Extract the [X, Y] coordinate from the center of the cell holding the provided text.  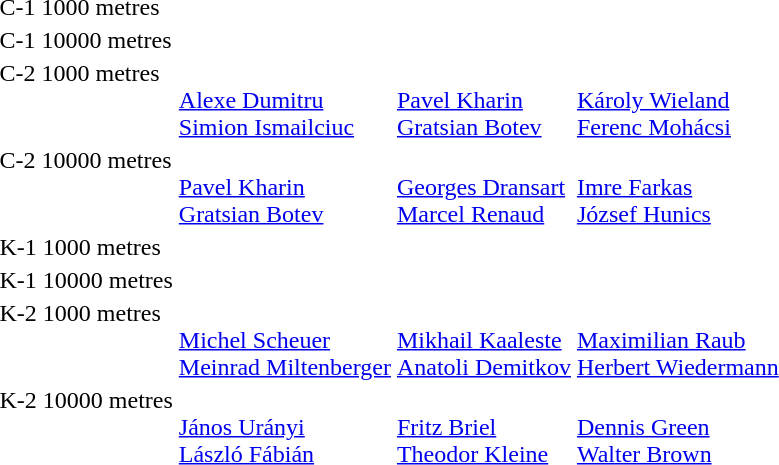
Mikhail KaalesteAnatoli Demitkov [484, 340]
Georges DransartMarcel Renaud [484, 187]
Alexe DumitruSimion Ismailciuc [284, 100]
Michel ScheuerMeinrad Miltenberger [284, 340]
